Extract the [x, y] coordinate from the center of the cell holding the provided text.  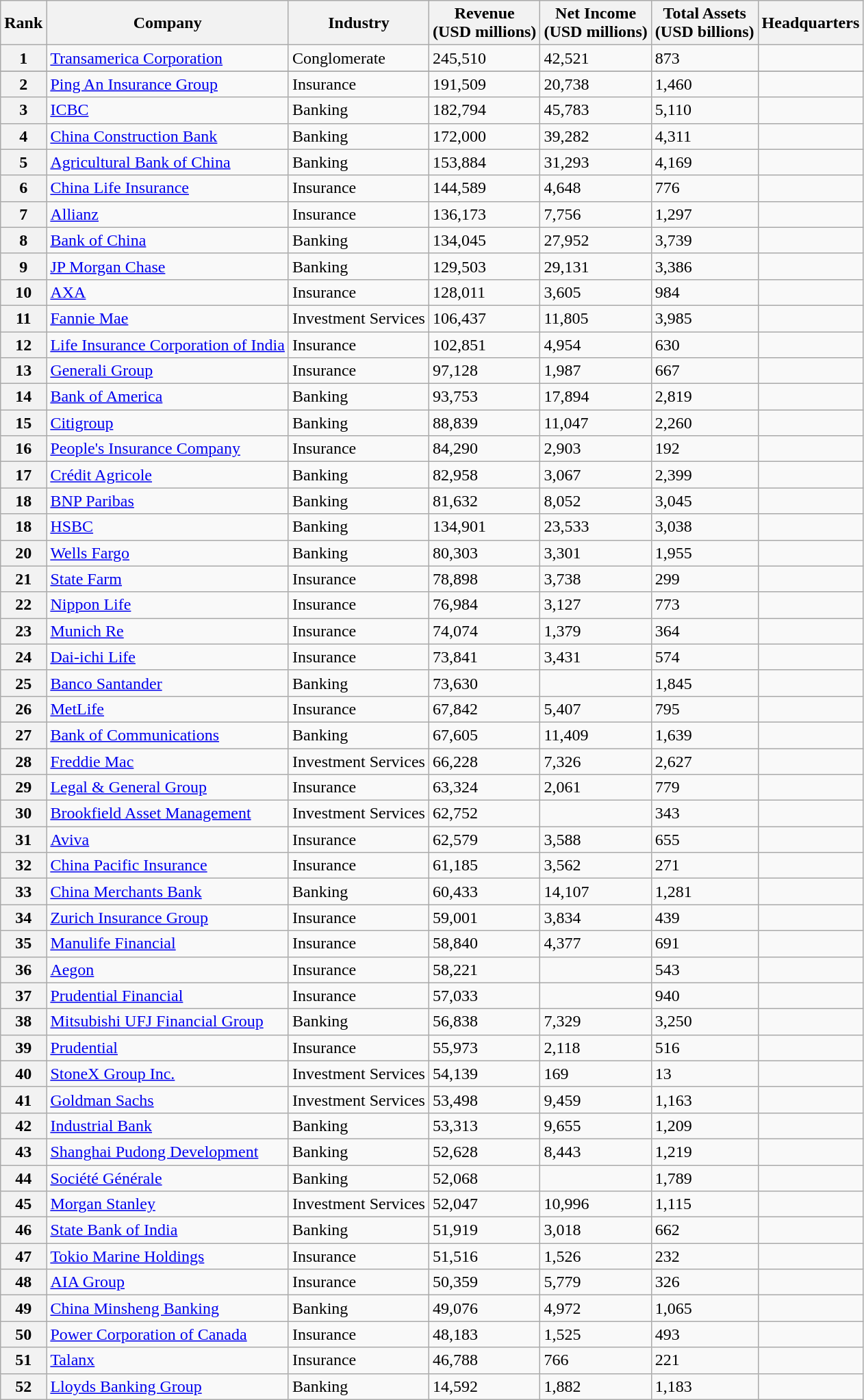
17 [23, 475]
1,789 [704, 1178]
60,433 [484, 892]
Net Income(USD millions) [596, 23]
3,985 [704, 318]
1,845 [704, 683]
795 [704, 709]
46 [23, 1230]
80,303 [484, 553]
Société Générale [168, 1178]
191,509 [484, 84]
24 [23, 657]
MetLife [168, 709]
3,431 [596, 657]
Lloyds Banking Group [168, 1386]
343 [704, 814]
84,290 [484, 449]
Goldman Sachs [168, 1100]
47 [23, 1256]
Freddie Mac [168, 762]
50 [23, 1334]
667 [704, 371]
ICBC [168, 110]
Mitsubishi UFJ Financial Group [168, 1022]
134,901 [484, 527]
3,588 [596, 840]
Aegon [168, 970]
1,460 [704, 84]
11,409 [596, 735]
Power Corporation of Canada [168, 1334]
14,107 [596, 892]
48 [23, 1282]
Prudential Financial [168, 996]
4,377 [596, 944]
Headquarters [811, 23]
HSBC [168, 527]
Bank of China [168, 240]
Prudential [168, 1048]
Talanx [168, 1360]
Wells Fargo [168, 553]
773 [704, 605]
Dai-ichi Life [168, 657]
29 [23, 788]
102,851 [484, 344]
97,128 [484, 371]
41 [23, 1100]
30 [23, 814]
Agricultural Bank of China [168, 162]
67,842 [484, 709]
BNP Paribas [168, 501]
11,805 [596, 318]
17,894 [596, 397]
23 [23, 631]
2,903 [596, 449]
63,324 [484, 788]
AXA [168, 292]
China Construction Bank [168, 136]
Allianz [168, 214]
Industrial Bank [168, 1126]
12 [23, 344]
5 [23, 162]
1,525 [596, 1334]
54,139 [484, 1074]
8,052 [596, 501]
62,752 [484, 814]
32 [23, 866]
543 [704, 970]
Nippon Life [168, 605]
46,788 [484, 1360]
3,018 [596, 1230]
364 [704, 631]
59,001 [484, 918]
45,783 [596, 110]
1,526 [596, 1256]
5,779 [596, 1282]
29,131 [596, 266]
55,973 [484, 1048]
14,592 [484, 1386]
984 [704, 292]
28 [23, 762]
State Farm [168, 579]
22 [23, 605]
691 [704, 944]
35 [23, 944]
State Bank of India [168, 1230]
134,045 [484, 240]
67,605 [484, 735]
3,067 [596, 475]
Shanghai Pudong Development [168, 1152]
11,047 [596, 423]
172,000 [484, 136]
3,605 [596, 292]
JP Morgan Chase [168, 266]
4,954 [596, 344]
Industry [359, 23]
1,987 [596, 371]
245,510 [484, 58]
Legal & General Group [168, 788]
4 [23, 136]
4,648 [596, 188]
52,628 [484, 1152]
81,632 [484, 501]
574 [704, 657]
3,250 [704, 1022]
630 [704, 344]
14 [23, 397]
299 [704, 579]
3,386 [704, 266]
58,840 [484, 944]
23,533 [596, 527]
10 [23, 292]
1,219 [704, 1152]
73,630 [484, 683]
4,169 [704, 162]
144,589 [484, 188]
7 [23, 214]
Zurich Insurance Group [168, 918]
1,297 [704, 214]
873 [704, 58]
Generali Group [168, 371]
2,061 [596, 788]
3,562 [596, 866]
9 [23, 266]
82,958 [484, 475]
2,819 [704, 397]
2,399 [704, 475]
662 [704, 1230]
3,038 [704, 527]
3 [23, 110]
50,359 [484, 1282]
33 [23, 892]
37 [23, 996]
73,841 [484, 657]
93,753 [484, 397]
3,127 [596, 605]
3,739 [704, 240]
516 [704, 1048]
34 [23, 918]
Total Assets(USD billions) [704, 23]
326 [704, 1282]
42,521 [596, 58]
7,329 [596, 1022]
16 [23, 449]
136,173 [484, 214]
88,839 [484, 423]
169 [596, 1074]
Manulife Financial [168, 944]
776 [704, 188]
Munich Re [168, 631]
129,503 [484, 266]
20 [23, 553]
Bank of America [168, 397]
1,209 [704, 1126]
20,738 [596, 84]
106,437 [484, 318]
Brookfield Asset Management [168, 814]
Bank of Communications [168, 735]
31 [23, 840]
78,898 [484, 579]
5,407 [596, 709]
9,655 [596, 1126]
52 [23, 1386]
779 [704, 788]
8,443 [596, 1152]
Tokio Marine Holdings [168, 1256]
27,952 [596, 240]
Ping An Insurance Group [168, 84]
766 [596, 1360]
1,281 [704, 892]
1,183 [704, 1386]
27 [23, 735]
China Minsheng Banking [168, 1308]
Morgan Stanley [168, 1204]
49 [23, 1308]
192 [704, 449]
493 [704, 1334]
26 [23, 709]
Citigroup [168, 423]
40 [23, 1074]
3,301 [596, 553]
Crédit Agricole [168, 475]
China Merchants Bank [168, 892]
4,972 [596, 1308]
7,756 [596, 214]
8 [23, 240]
655 [704, 840]
Transamerica Corporation [168, 58]
3,834 [596, 918]
66,228 [484, 762]
62,579 [484, 840]
9,459 [596, 1100]
10,996 [596, 1204]
39 [23, 1048]
21 [23, 579]
Banco Santander [168, 683]
Company [168, 23]
1,163 [704, 1100]
128,011 [484, 292]
25 [23, 683]
4,311 [704, 136]
51,919 [484, 1230]
Fannie Mae [168, 318]
2,627 [704, 762]
11 [23, 318]
49,076 [484, 1308]
74,074 [484, 631]
36 [23, 970]
53,313 [484, 1126]
China Pacific Insurance [168, 866]
31,293 [596, 162]
3,045 [704, 501]
3,738 [596, 579]
2 [23, 84]
Life Insurance Corporation of India [168, 344]
58,221 [484, 970]
61,185 [484, 866]
182,794 [484, 110]
Revenue(USD millions) [484, 23]
7,326 [596, 762]
AIA Group [168, 1282]
52,068 [484, 1178]
Conglomerate [359, 58]
51,516 [484, 1256]
221 [704, 1360]
2,260 [704, 423]
56,838 [484, 1022]
43 [23, 1152]
1,639 [704, 735]
53,498 [484, 1100]
1,379 [596, 631]
38 [23, 1022]
15 [23, 423]
940 [704, 996]
271 [704, 866]
48,183 [484, 1334]
China Life Insurance [168, 188]
2,118 [596, 1048]
Rank [23, 23]
StoneX Group Inc. [168, 1074]
76,984 [484, 605]
1 [23, 58]
Aviva [168, 840]
39,282 [596, 136]
6 [23, 188]
51 [23, 1360]
57,033 [484, 996]
232 [704, 1256]
5,110 [704, 110]
45 [23, 1204]
153,884 [484, 162]
42 [23, 1126]
439 [704, 918]
52,047 [484, 1204]
1,882 [596, 1386]
1,065 [704, 1308]
People's Insurance Company [168, 449]
44 [23, 1178]
1,955 [704, 553]
1,115 [704, 1204]
